Capture the cell that displays the provided text and extract its (x, y) central coordinate. 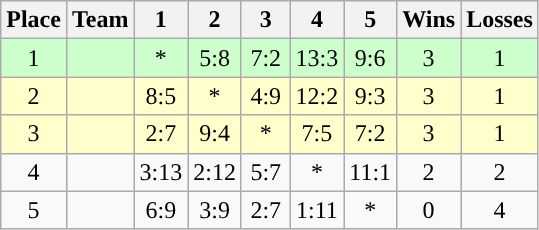
9:4 (215, 134)
12:2 (317, 96)
Losses (500, 20)
6:9 (161, 210)
Team (100, 20)
9:6 (370, 58)
11:1 (370, 172)
Place (34, 20)
2:12 (215, 172)
4:9 (266, 96)
5:8 (215, 58)
3:9 (215, 210)
9:3 (370, 96)
0 (429, 210)
13:3 (317, 58)
8:5 (161, 96)
5:7 (266, 172)
3:13 (161, 172)
Wins (429, 20)
7:5 (317, 134)
1:11 (317, 210)
